For the text-containing cell, return its midpoint in (x, y) coordinate format. 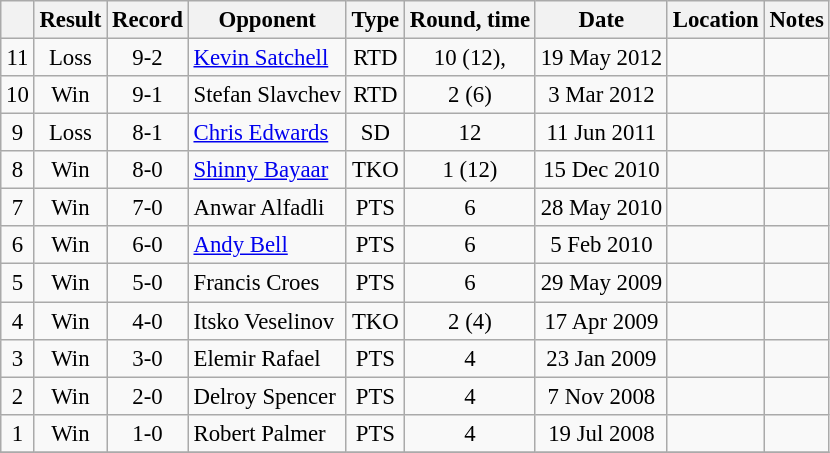
7 Nov 2008 (601, 396)
Delroy Spencer (267, 396)
Kevin Satchell (267, 58)
1-0 (148, 433)
4-0 (148, 321)
Round, time (470, 20)
23 Jan 2009 (601, 358)
2 (6) (470, 95)
8-1 (148, 133)
5 (18, 283)
Stefan Slavchev (267, 95)
2 (18, 396)
Notes (796, 20)
Chris Edwards (267, 133)
29 May 2009 (601, 283)
Result (70, 20)
Type (375, 20)
Date (601, 20)
7-0 (148, 208)
2-0 (148, 396)
11 (18, 58)
17 Apr 2009 (601, 321)
Anwar Alfadli (267, 208)
9 (18, 133)
19 Jul 2008 (601, 433)
Record (148, 20)
Francis Croes (267, 283)
3 (18, 358)
15 Dec 2010 (601, 170)
Elemir Rafael (267, 358)
Location (716, 20)
10 (12), (470, 58)
9-1 (148, 95)
2 (4) (470, 321)
12 (470, 133)
Andy Bell (267, 245)
8-0 (148, 170)
7 (18, 208)
3 Mar 2012 (601, 95)
8 (18, 170)
Shinny Bayaar (267, 170)
1 (12) (470, 170)
5-0 (148, 283)
10 (18, 95)
Robert Palmer (267, 433)
Opponent (267, 20)
9-2 (148, 58)
28 May 2010 (601, 208)
5 Feb 2010 (601, 245)
11 Jun 2011 (601, 133)
SD (375, 133)
6-0 (148, 245)
1 (18, 433)
Itsko Veselinov (267, 321)
3-0 (148, 358)
19 May 2012 (601, 58)
